Extract the [X, Y] coordinate from the center of the cell holding the provided text.  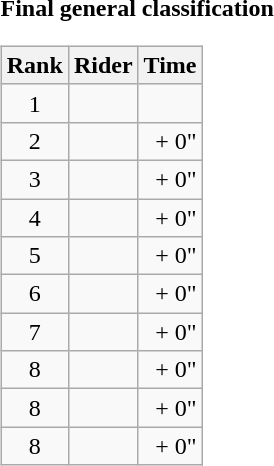
4 [34, 217]
3 [34, 179]
Rank [34, 65]
7 [34, 332]
Time [170, 65]
6 [34, 294]
2 [34, 141]
1 [34, 103]
5 [34, 256]
Rider [103, 65]
